For the text-containing cell, return its midpoint in [x, y] coordinate format. 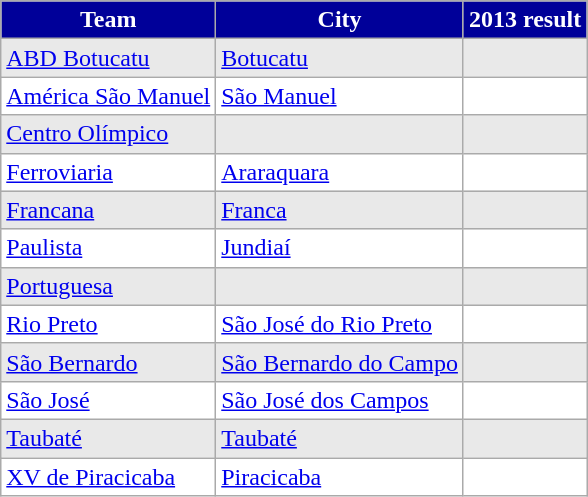
Jundiaí [340, 248]
ABD Botucatu [108, 58]
Centro Olímpico [108, 134]
Ferroviaria [108, 172]
Rio Preto [108, 324]
São Manuel [340, 96]
São José do Rio Preto [340, 324]
América São Manuel [108, 96]
Piracicaba [340, 477]
Franca [340, 210]
São José dos Campos [340, 400]
Botucatu [340, 58]
Portuguesa [108, 286]
São Bernardo do Campo [340, 362]
City [340, 20]
XV de Piracicaba [108, 477]
Araraquara [340, 172]
Paulista [108, 248]
Team [108, 20]
Francana [108, 210]
São José [108, 400]
São Bernardo [108, 362]
2013 result [524, 20]
